Provide the (x, y) coordinate of the cell's center where the given text is located.  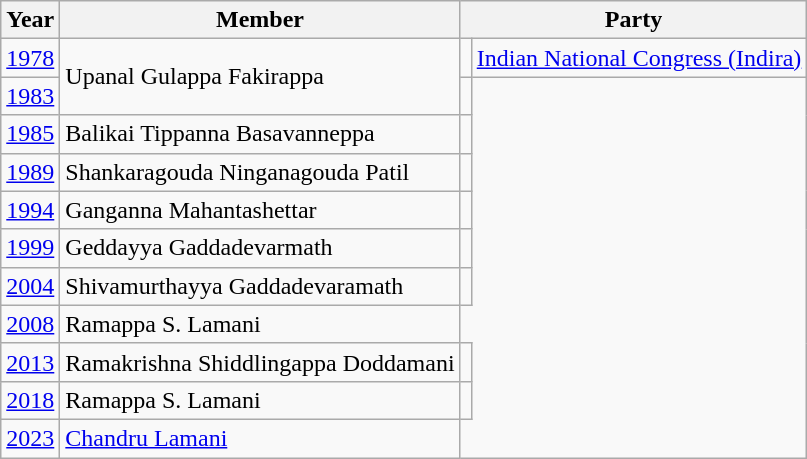
2023 (30, 438)
Ramakrishna Shiddlingappa Doddamani (260, 362)
2018 (30, 400)
Indian National Congress (Indira) (639, 58)
2008 (30, 324)
Upanal Gulappa Fakirappa (260, 77)
Shankaragouda Ninganagouda Patil (260, 172)
Year (30, 20)
1989 (30, 172)
Member (260, 20)
2013 (30, 362)
Chandru Lamani (260, 438)
2004 (30, 286)
Balikai Tippanna Basavanneppa (260, 134)
1985 (30, 134)
Ganganna Mahantashettar (260, 210)
Party (634, 20)
Geddayya Gaddadevarmath (260, 248)
1999 (30, 248)
Shivamurthayya Gaddadevaramath (260, 286)
1978 (30, 58)
1994 (30, 210)
1983 (30, 96)
